Pinpoint the cell where the given text exists, returning its (X, Y) midpoint coordinate. 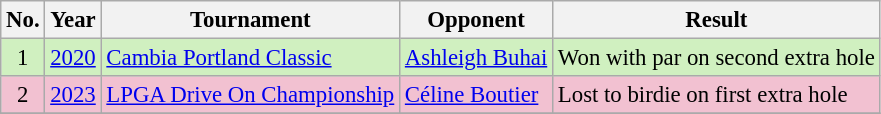
1 (23, 58)
Tournament (250, 20)
2 (23, 95)
Won with par on second extra hole (717, 58)
Céline Boutier (476, 95)
2023 (73, 95)
Year (73, 20)
Opponent (476, 20)
Lost to birdie on first extra hole (717, 95)
Result (717, 20)
2020 (73, 58)
No. (23, 20)
Cambia Portland Classic (250, 58)
Ashleigh Buhai (476, 58)
LPGA Drive On Championship (250, 95)
